For the text-containing cell, return its midpoint in [X, Y] coordinate format. 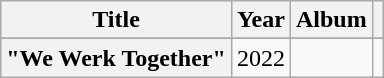
Year [260, 20]
Title [116, 20]
"We Werk Together" [116, 58]
2022 [260, 58]
Album [331, 20]
